Return the [x, y] coordinate for the center point of the cell that contains the specified text.  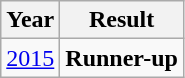
Year [30, 20]
Result [122, 20]
2015 [30, 58]
Runner-up [122, 58]
